Identify which cell holds the provided text, then report its [X, Y] central coordinate. 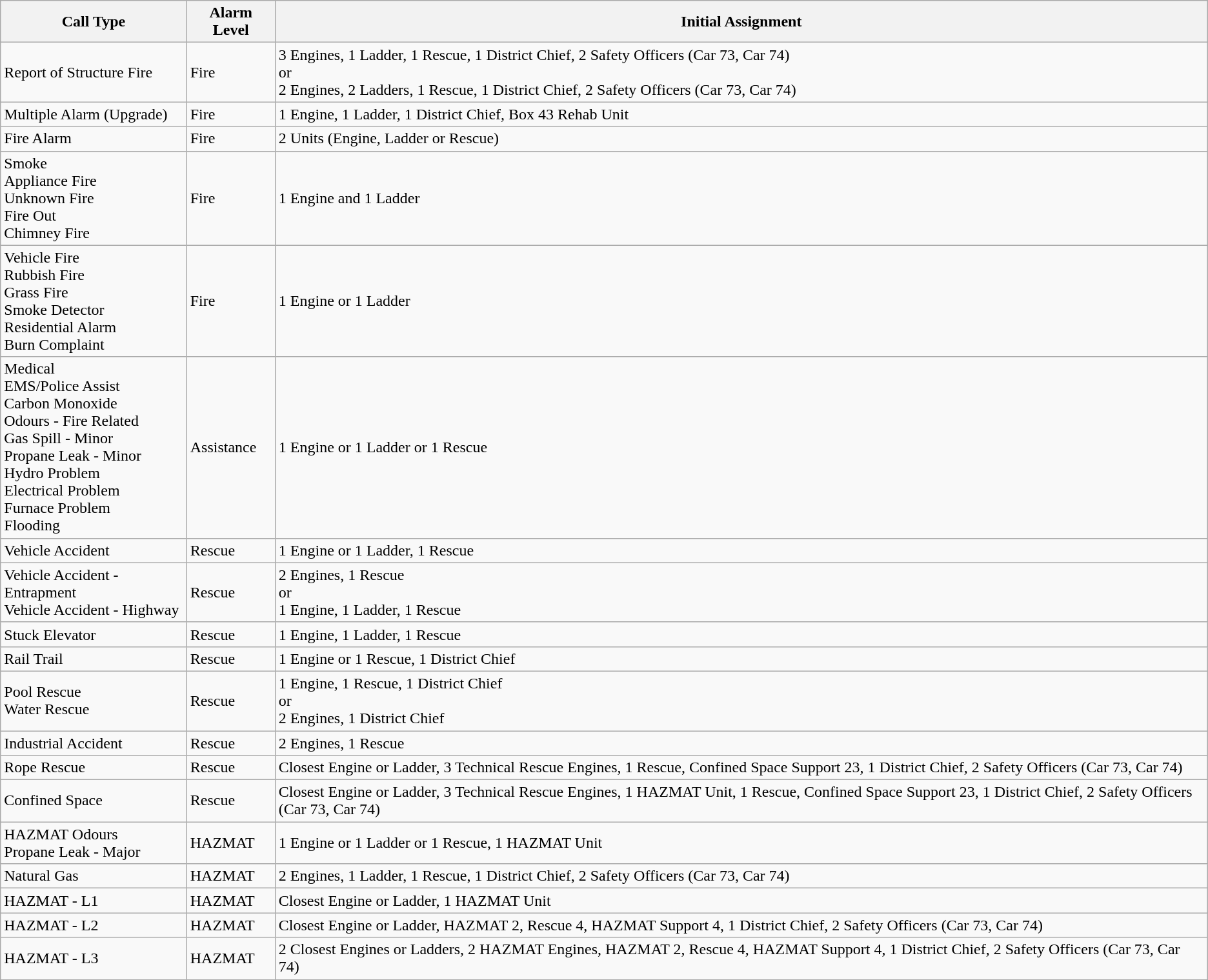
Closest Engine or Ladder, 1 HAZMAT Unit [741, 901]
Multiple Alarm (Upgrade) [94, 114]
Closest Engine or Ladder, 3 Technical Rescue Engines, 1 Rescue, Confined Space Support 23, 1 District Chief, 2 Safety Officers (Car 73, Car 74) [741, 768]
2 Engines, 1 Rescueor1 Engine, 1 Ladder, 1 Rescue [741, 592]
SmokeAppliance FireUnknown FireFire OutChimney Fire [94, 198]
Vehicle FireRubbish FireGrass FireSmoke DetectorResidential AlarmBurn Complaint [94, 301]
Rail Trail [94, 659]
Alarm Level [231, 22]
Assistance [231, 448]
1 Engine, 1 Rescue, 1 District Chiefor2 Engines, 1 District Chief [741, 701]
1 Engine or 1 Ladder or 1 Rescue [741, 448]
1 Engine or 1 Rescue, 1 District Chief [741, 659]
2 Engines, 1 Ladder, 1 Rescue, 1 District Chief, 2 Safety Officers (Car 73, Car 74) [741, 876]
Call Type [94, 22]
Industrial Accident [94, 743]
HAZMAT - L2 [94, 925]
1 Engine and 1 Ladder [741, 198]
1 Engine or 1 Ladder [741, 301]
2 Engines, 1 Rescue [741, 743]
Vehicle Accident - EntrapmentVehicle Accident - Highway [94, 592]
Vehicle Accident [94, 550]
HAZMAT OdoursPropane Leak - Major [94, 843]
1 Engine or 1 Ladder, 1 Rescue [741, 550]
2 Closest Engines or Ladders, 2 HAZMAT Engines, HAZMAT 2, Rescue 4, HAZMAT Support 4, 1 District Chief, 2 Safety Officers (Car 73, Car 74) [741, 959]
1 Engine, 1 Ladder, 1 District Chief, Box 43 Rehab Unit [741, 114]
Pool RescueWater Rescue [94, 701]
1 Engine or 1 Ladder or 1 Rescue, 1 HAZMAT Unit [741, 843]
Report of Structure Fire [94, 72]
Stuck Elevator [94, 634]
2 Units (Engine, Ladder or Rescue) [741, 139]
HAZMAT - L1 [94, 901]
Rope Rescue [94, 768]
1 Engine, 1 Ladder, 1 Rescue [741, 634]
Initial Assignment [741, 22]
Natural Gas [94, 876]
Confined Space [94, 801]
Fire Alarm [94, 139]
HAZMAT - L3 [94, 959]
Closest Engine or Ladder, HAZMAT 2, Rescue 4, HAZMAT Support 4, 1 District Chief, 2 Safety Officers (Car 73, Car 74) [741, 925]
